Return [X, Y] of the center of cell containing provided text 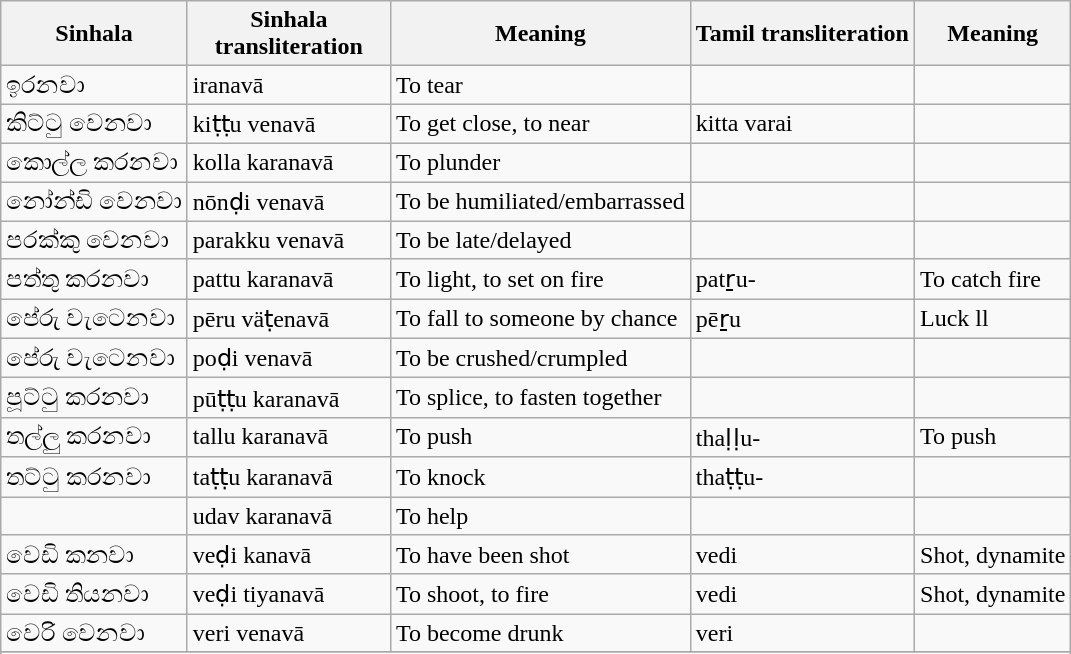
thaṭṭu- [802, 477]
To light, to set on fire [540, 279]
To become drunk [540, 633]
To help [540, 515]
parakku venavā [288, 240]
වෙඩි තියනවා [94, 594]
පූට්ටු කරනවා [94, 398]
To be humiliated/embarrassed [540, 202]
පත්තු කරනවා [94, 279]
වෙඩි කනවා [94, 555]
Sinhala [94, 34]
To shoot, to fire [540, 594]
pēru väṭenavā [288, 319]
පරක්කු වෙනවා [94, 240]
Luck ll [993, 319]
pēṟu [802, 319]
taṭṭu karanavā [288, 477]
Sinhala transliteration [288, 34]
veḍi tiyanavā [288, 594]
To splice, to fasten together [540, 398]
To be crushed/crumpled [540, 358]
To be late/delayed [540, 240]
nōnḍi venavā [288, 202]
To plunder [540, 162]
To fall to someone by chance [540, 319]
pūṭṭu karanavā [288, 398]
තල්ලු කරනවා [94, 437]
නෝන්ඩි වෙනවා [94, 202]
kolla karanavā [288, 162]
udav karanavā [288, 515]
veḍi kanavā [288, 555]
To catch fire [993, 279]
To knock [540, 477]
pattu karanavā [288, 279]
veri venavā [288, 633]
කොල්ල කරනවා [94, 162]
kiṭṭu venavā [288, 124]
patṟu- [802, 279]
tallu karanavā [288, 437]
thaḷḷu- [802, 437]
kitta varai [802, 124]
To have been shot [540, 555]
To get close, to near [540, 124]
To tear [540, 85]
ඉරනවා [94, 85]
කිට්ටු වෙනවා [94, 124]
තට්ටු කරනවා [94, 477]
වෙරි වෙනවා [94, 633]
Tamil transliteration [802, 34]
iranavā [288, 85]
veri [802, 633]
poḍi venavā [288, 358]
